Return the (X, Y) coordinate for the center point of the cell that contains the specified text.  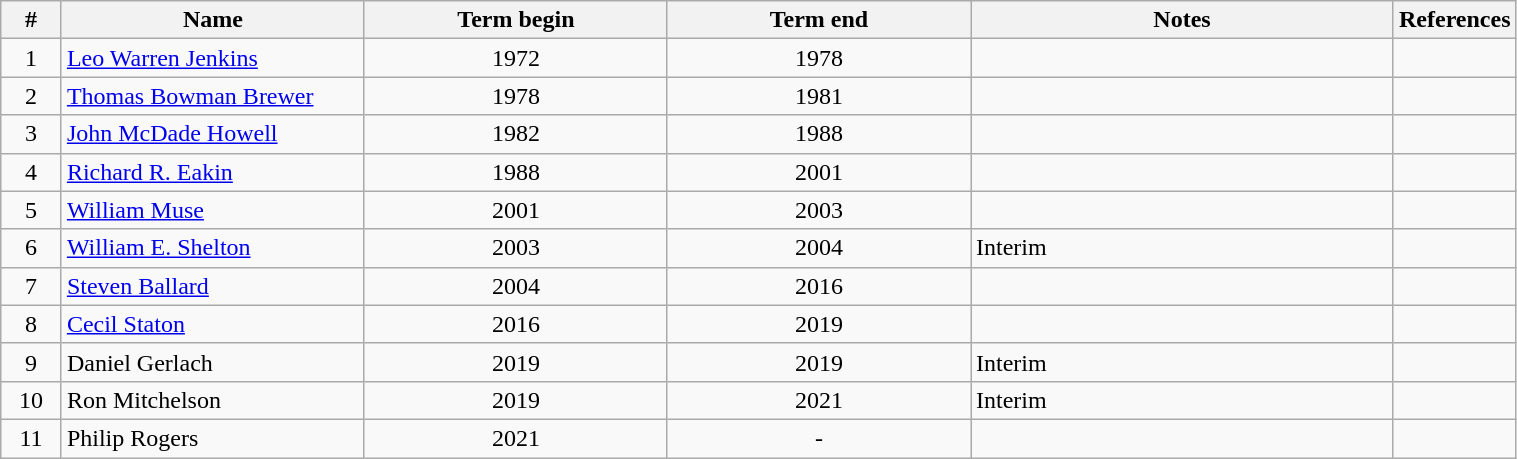
# (32, 20)
1972 (516, 58)
Cecil Staton (212, 324)
3 (32, 134)
9 (32, 362)
- (818, 438)
Name (212, 20)
11 (32, 438)
John McDade Howell (212, 134)
Ron Mitchelson (212, 400)
Notes (1182, 20)
Leo Warren Jenkins (212, 58)
1982 (516, 134)
Term begin (516, 20)
7 (32, 286)
6 (32, 248)
2 (32, 96)
5 (32, 210)
1981 (818, 96)
William Muse (212, 210)
4 (32, 172)
8 (32, 324)
William E. Shelton (212, 248)
Philip Rogers (212, 438)
Steven Ballard (212, 286)
Daniel Gerlach (212, 362)
Thomas Bowman Brewer (212, 96)
1 (32, 58)
10 (32, 400)
Richard R. Eakin (212, 172)
Term end (818, 20)
References (1454, 20)
